For the text-containing cell, return its midpoint in (x, y) coordinate format. 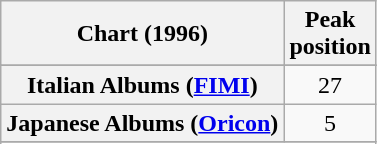
Chart (1996) (142, 34)
Japanese Albums (Oricon) (142, 123)
5 (330, 123)
Italian Albums (FIMI) (142, 85)
Peakposition (330, 34)
27 (330, 85)
